Pinpoint the cell where the given text exists, returning its [x, y] midpoint coordinate. 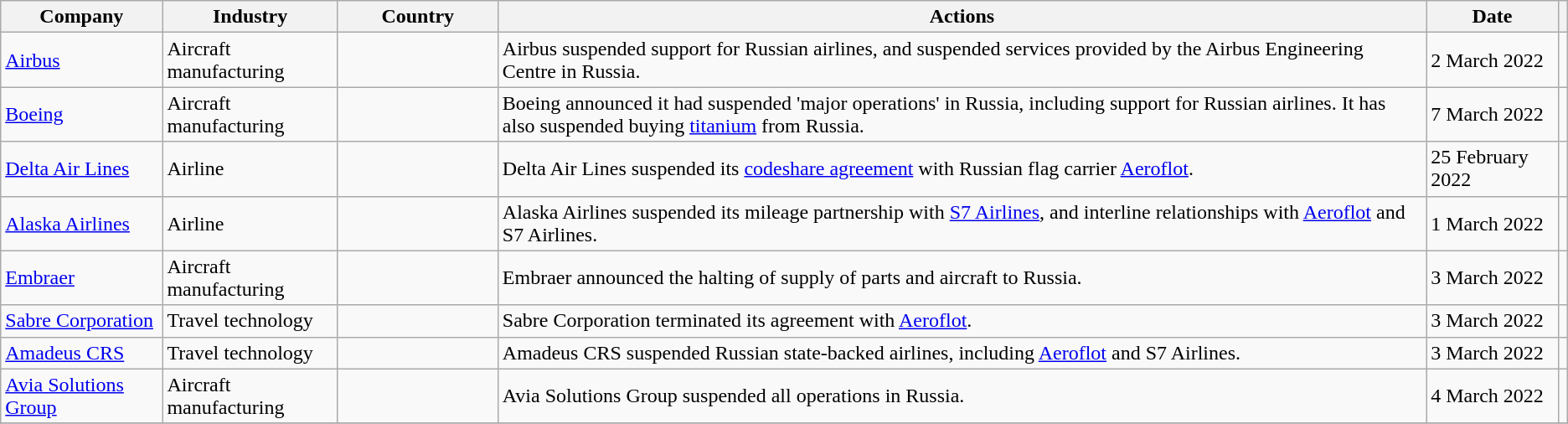
Country [417, 17]
Boeing [82, 114]
Avia Solutions Group suspended all operations in Russia. [962, 396]
25 February 2022 [1493, 169]
Industry [250, 17]
2 March 2022 [1493, 60]
Delta Air Lines suspended its codeshare agreement with Russian flag carrier Aeroflot. [962, 169]
Airbus [82, 60]
Alaska Airlines suspended its mileage partnership with S7 Airlines, and interline relationships with Aeroflot and S7 Airlines. [962, 223]
Company [82, 17]
Avia Solutions Group [82, 396]
7 March 2022 [1493, 114]
Amadeus CRS suspended Russian state-backed airlines, including Aeroflot and S7 Airlines. [962, 353]
Alaska Airlines [82, 223]
Amadeus CRS [82, 353]
Embraer announced the halting of supply of parts and aircraft to Russia. [962, 278]
Sabre Corporation [82, 321]
Date [1493, 17]
Airbus suspended support for Russian airlines, and suspended services provided by the Airbus Engineering Centre in Russia. [962, 60]
Delta Air Lines [82, 169]
Sabre Corporation terminated its agreement with Aeroflot. [962, 321]
1 March 2022 [1493, 223]
Actions [962, 17]
Embraer [82, 278]
4 March 2022 [1493, 396]
